Search for the cell housing the specified text and yield its (x, y) center coordinate. 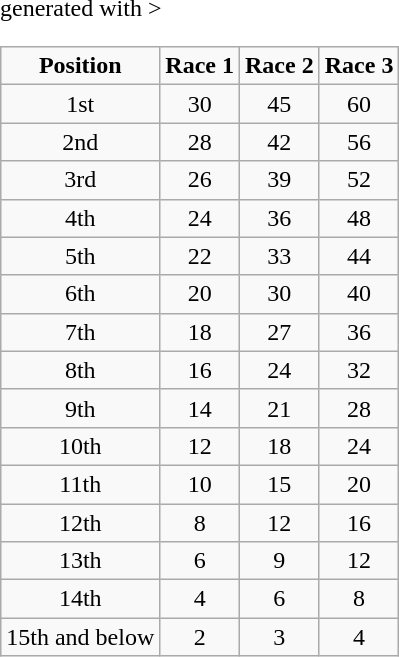
27 (280, 332)
9th (80, 408)
10th (80, 446)
Race 1 (200, 66)
11th (80, 484)
6th (80, 294)
26 (200, 180)
60 (359, 104)
Race 2 (280, 66)
42 (280, 142)
15th and below (80, 637)
2 (200, 637)
45 (280, 104)
39 (280, 180)
44 (359, 256)
3 (280, 637)
14 (200, 408)
15 (280, 484)
3rd (80, 180)
Position (80, 66)
7th (80, 332)
5th (80, 256)
9 (280, 561)
33 (280, 256)
40 (359, 294)
22 (200, 256)
21 (280, 408)
32 (359, 370)
14th (80, 599)
2nd (80, 142)
52 (359, 180)
4th (80, 218)
13th (80, 561)
48 (359, 218)
12th (80, 523)
8th (80, 370)
10 (200, 484)
56 (359, 142)
1st (80, 104)
Race 3 (359, 66)
